Locate the cell with the specified text and output its [X, Y] center coordinate. 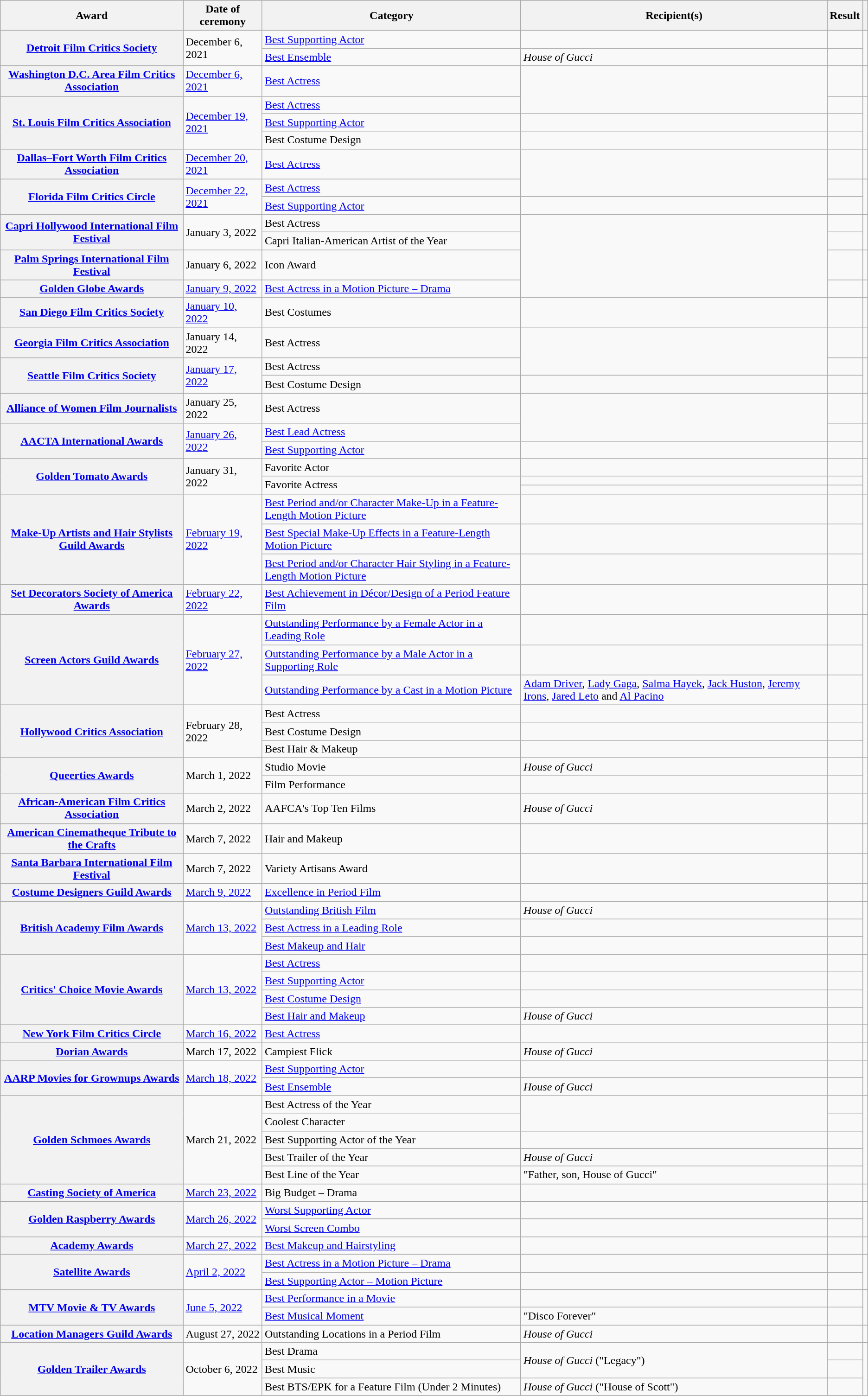
Best Drama [391, 1351]
February 22, 2022 [223, 599]
Capri Italian-American Artist of the Year [391, 241]
Award [92, 16]
Make-Up Artists and Hair Stylists Guild Awards [92, 539]
January 26, 2022 [223, 441]
January 9, 2022 [223, 289]
San Diego Film Critics Society [92, 312]
American Cinematheque Tribute to the Crafts [92, 838]
Best Lead Actress [391, 432]
Location Managers Guild Awards [92, 1334]
December 22, 2021 [223, 197]
January 3, 2022 [223, 232]
March 9, 2022 [223, 892]
February 28, 2022 [223, 732]
Hair and Makeup [391, 838]
Critics' Choice Movie Awards [92, 989]
January 17, 2022 [223, 376]
Satellite Awards [92, 1272]
April 2, 2022 [223, 1272]
Best Music [391, 1369]
Set Decorators Society of America Awards [92, 599]
Best Supporting Actor of the Year [391, 1140]
Best Special Make-Up Effects in a Feature-Length Motion Picture [391, 539]
House of Gucci ("House of Scott") [674, 1387]
February 27, 2022 [223, 659]
Screen Actors Guild Awards [92, 659]
January 25, 2022 [223, 408]
June 5, 2022 [223, 1307]
Best Period and/or Character Hair Styling in a Feature-Length Motion Picture [391, 569]
Favorite Actress [391, 485]
Costume Designers Guild Awards [92, 892]
Best Trailer of the Year [391, 1157]
Academy Awards [92, 1245]
March 27, 2022 [223, 1245]
Best Performance in a Movie [391, 1299]
Outstanding Performance by a Cast in a Motion Picture [391, 690]
Outstanding Performance by a Male Actor in a Supporting Role [391, 659]
Washington D.C. Area Film Critics Association [92, 81]
"Father, son, House of Gucci" [674, 1175]
Golden Globe Awards [92, 289]
Variety Artisans Award [391, 869]
New York Film Critics Circle [92, 1034]
AACTA International Awards [92, 441]
March 21, 2022 [223, 1140]
August 27, 2022 [223, 1334]
Santa Barbara International Film Festival [92, 869]
Best BTS/EPK for a Feature Film (Under 2 Minutes) [391, 1387]
Outstanding Performance by a Female Actor in a Leading Role [391, 630]
Excellence in Period Film [391, 892]
Georgia Film Critics Association [92, 343]
Best Makeup and Hairstyling [391, 1245]
Best Supporting Actor – Motion Picture [391, 1281]
Hollywood Critics Association [92, 732]
March 16, 2022 [223, 1034]
Best Actress in a Leading Role [391, 928]
Detroit Film Critics Society [92, 48]
Queerties Awards [92, 776]
Outstanding British Film [391, 910]
Film Performance [391, 784]
Worst Screen Combo [391, 1228]
Seattle Film Critics Society [92, 376]
Best Period and/or Character Make-Up in a Feature-Length Motion Picture [391, 509]
Studio Movie [391, 767]
Best Line of the Year [391, 1175]
Golden Raspberry Awards [92, 1219]
March 23, 2022 [223, 1192]
March 1, 2022 [223, 776]
Category [391, 16]
Capri Hollywood International Film Festival [92, 232]
Best Hair and Makeup [391, 1016]
Golden Schmoes Awards [92, 1140]
African-American Film Critics Association [92, 809]
March 17, 2022 [223, 1052]
"Disco Forever" [674, 1316]
MTV Movie & TV Awards [92, 1307]
December 19, 2021 [223, 122]
March 18, 2022 [223, 1078]
Casting Society of America [92, 1192]
Golden Tomato Awards [92, 476]
Big Budget – Drama [391, 1192]
March 26, 2022 [223, 1219]
Adam Driver, Lady Gaga, Salma Hayek, Jack Huston, Jeremy Irons, Jared Leto and Al Pacino [674, 690]
January 6, 2022 [223, 264]
Palm Springs International Film Festival [92, 264]
Icon Award [391, 264]
AAFCA's Top Ten Films [391, 809]
British Academy Film Awards [92, 928]
Dorian Awards [92, 1052]
Best Actress of the Year [391, 1104]
March 2, 2022 [223, 809]
January 14, 2022 [223, 343]
Best Achievement in Décor/Design of a Period Feature Film [391, 599]
Recipient(s) [674, 16]
Best Makeup and Hair [391, 945]
October 6, 2022 [223, 1369]
Best Costumes [391, 312]
Coolest Character [391, 1122]
St. Louis Film Critics Association [92, 122]
Alliance of Women Film Journalists [92, 408]
Campiest Flick [391, 1052]
Result [845, 16]
Worst Supporting Actor [391, 1210]
House of Gucci ("Legacy") [674, 1360]
Favorite Actor [391, 467]
December 20, 2021 [223, 164]
January 10, 2022 [223, 312]
Dallas–Fort Worth Film Critics Association [92, 164]
February 19, 2022 [223, 539]
AARP Movies for Grownups Awards [92, 1078]
Outstanding Locations in a Period Film [391, 1334]
January 31, 2022 [223, 476]
Best Musical Moment [391, 1316]
Best Hair & Makeup [391, 749]
Golden Trailer Awards [92, 1369]
Date of ceremony [223, 16]
Florida Film Critics Circle [92, 197]
